Detect which cell encompasses the target text, then output its [X, Y] center coordinate. 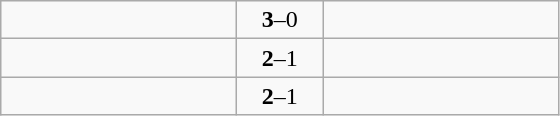
3–0 [280, 20]
